Locate the cell with the specified text and output its (x, y) center coordinate. 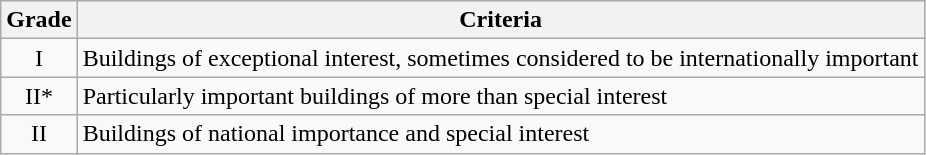
Particularly important buildings of more than special interest (500, 96)
I (39, 58)
Buildings of exceptional interest, sometimes considered to be internationally important (500, 58)
II* (39, 96)
Buildings of national importance and special interest (500, 134)
II (39, 134)
Grade (39, 20)
Criteria (500, 20)
